Locate the cell with the specified text and output its [x, y] center coordinate. 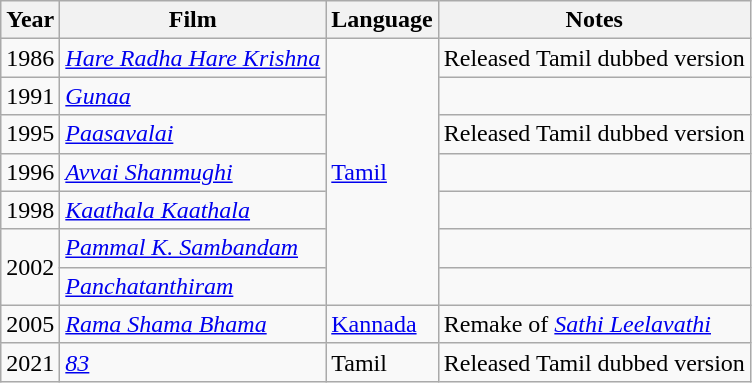
Hare Radha Hare Krishna [193, 58]
1998 [30, 210]
83 [193, 362]
Avvai Shanmughi [193, 172]
Remake of Sathi Leelavathi [594, 324]
Kannada [382, 324]
2021 [30, 362]
Pammal K. Sambandam [193, 248]
1986 [30, 58]
2002 [30, 267]
Notes [594, 20]
Language [382, 20]
Panchatanthiram [193, 286]
2005 [30, 324]
Rama Shama Bhama [193, 324]
Year [30, 20]
Paasavalai [193, 134]
Film [193, 20]
1996 [30, 172]
1991 [30, 96]
Gunaa [193, 96]
1995 [30, 134]
Kaathala Kaathala [193, 210]
